Extract the [x, y] coordinate from the center of the cell holding the provided text.  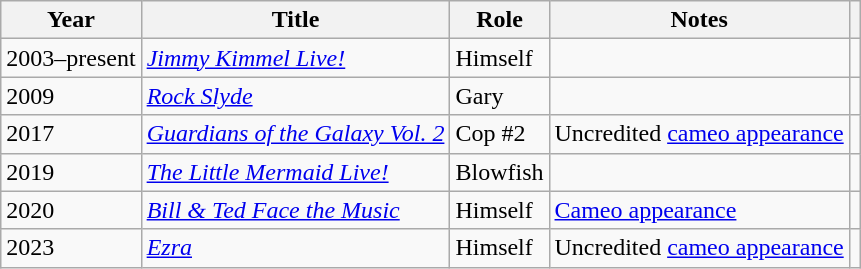
2009 [71, 96]
Gary [500, 96]
Blowfish [500, 172]
Guardians of the Galaxy Vol. 2 [296, 134]
Jimmy Kimmel Live! [296, 58]
Rock Slyde [296, 96]
Bill & Ted Face the Music [296, 210]
Cop #2 [500, 134]
2019 [71, 172]
2003–present [71, 58]
2020 [71, 210]
Year [71, 20]
Role [500, 20]
Ezra [296, 248]
2017 [71, 134]
The Little Mermaid Live! [296, 172]
Notes [699, 20]
Cameo appearance [699, 210]
2023 [71, 248]
Title [296, 20]
